Provide the [x, y] coordinate of the cell's center where the given text is located.  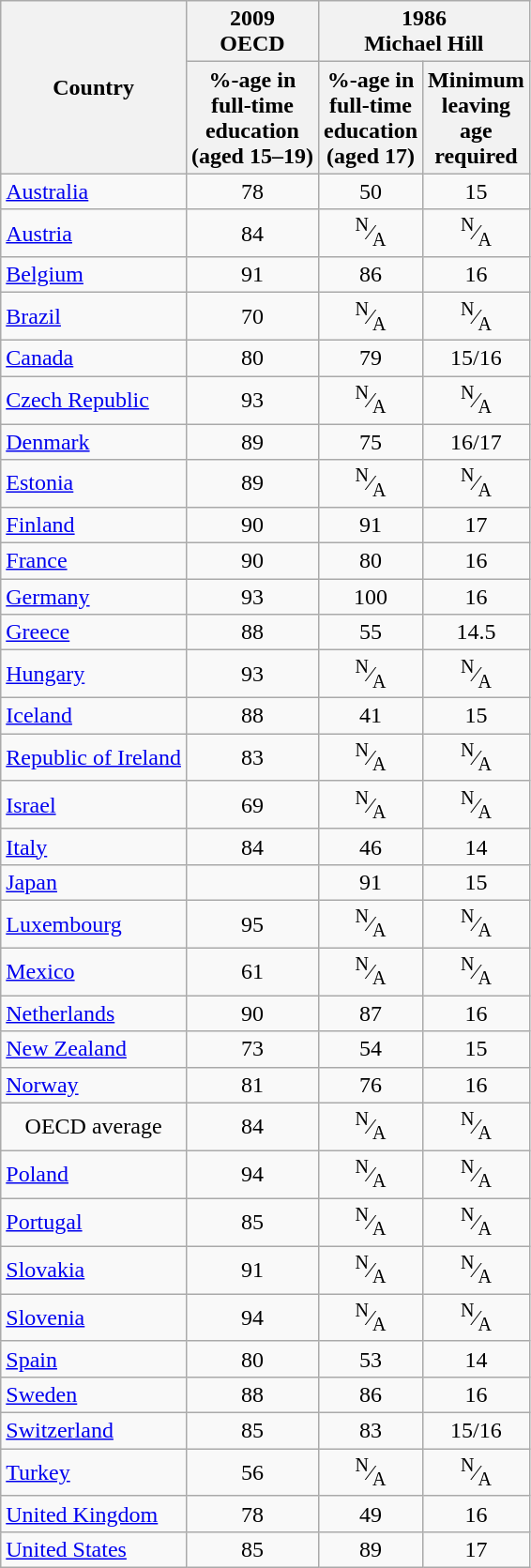
54 [370, 1049]
Slovenia [94, 1317]
OECD average [94, 1126]
Austria [94, 233]
14.5 [477, 632]
%-age infull-timeeducation(aged 17) [370, 118]
Belgium [94, 275]
Turkey [94, 1473]
1986Michael Hill [424, 32]
Norway [94, 1085]
Hungary [94, 674]
87 [370, 1013]
Japan [94, 882]
Denmark [94, 442]
49 [370, 1514]
56 [251, 1473]
Estonia [94, 484]
Greece [94, 632]
Mexico [94, 972]
Country [94, 87]
100 [370, 597]
France [94, 561]
Canada [94, 358]
Czech Republic [94, 400]
United Kingdom [94, 1514]
Switzerland [94, 1431]
New Zealand [94, 1049]
Sweden [94, 1395]
81 [251, 1085]
41 [370, 716]
Portugal [94, 1222]
53 [370, 1359]
16/17 [477, 442]
Poland [94, 1175]
Finland [94, 525]
%-age infull-timeeducation(aged 15–19) [251, 118]
50 [370, 191]
76 [370, 1085]
2009OECD [251, 32]
61 [251, 972]
73 [251, 1049]
Israel [94, 805]
Italy [94, 846]
79 [370, 358]
Australia [94, 191]
Netherlands [94, 1013]
Iceland [94, 716]
Germany [94, 597]
69 [251, 805]
Luxembourg [94, 923]
70 [251, 317]
Spain [94, 1359]
75 [370, 442]
95 [251, 923]
46 [370, 846]
Brazil [94, 317]
Republic of Ireland [94, 758]
Slovakia [94, 1271]
Minimum leavingagerequired [477, 118]
United States [94, 1550]
55 [370, 632]
